Extract the (x, y) coordinate from the center of the cell holding the provided text.  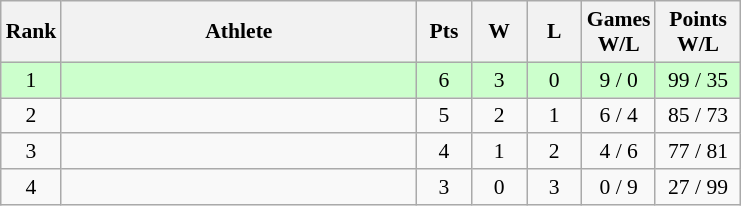
6 / 4 (619, 116)
77 / 81 (698, 152)
PointsW/L (698, 32)
0 / 9 (619, 187)
GamesW/L (619, 32)
99 / 35 (698, 80)
Athlete (238, 32)
4 / 6 (619, 152)
Pts (444, 32)
L (554, 32)
Rank (32, 32)
W (500, 32)
27 / 99 (698, 187)
85 / 73 (698, 116)
9 / 0 (619, 80)
5 (444, 116)
6 (444, 80)
